Capture the cell that displays the provided text and extract its [x, y] central coordinate. 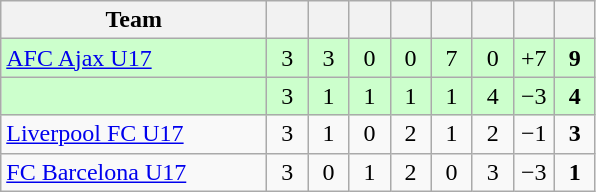
−1 [534, 134]
7 [452, 58]
Team [134, 20]
+7 [534, 58]
FC Barcelona U17 [134, 172]
9 [574, 58]
AFC Ajax U17 [134, 58]
Liverpool FC U17 [134, 134]
